Search for the cell housing the specified text and yield its (X, Y) center coordinate. 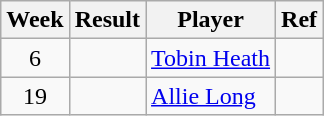
Tobin Heath (211, 58)
19 (35, 96)
Player (211, 20)
Ref (300, 20)
6 (35, 58)
Allie Long (211, 96)
Week (35, 20)
Result (107, 20)
